Scan for the cell matching the given text and deliver its [x, y] coordinate at center. 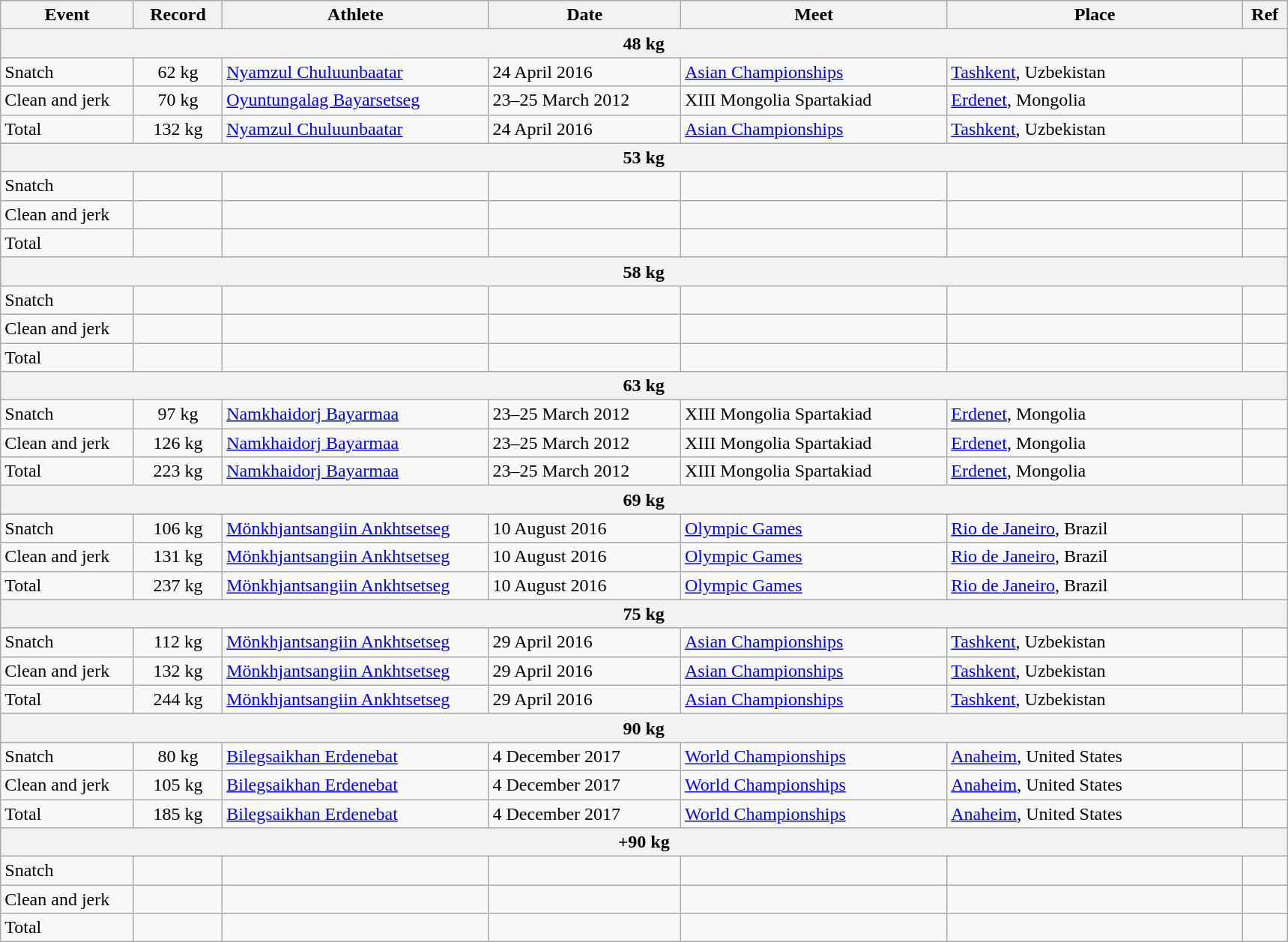
Athlete [355, 15]
80 kg [178, 756]
Record [178, 15]
Event [67, 15]
48 kg [644, 43]
106 kg [178, 528]
70 kg [178, 100]
112 kg [178, 642]
Meet [814, 15]
237 kg [178, 585]
131 kg [178, 557]
105 kg [178, 785]
53 kg [644, 157]
223 kg [178, 471]
58 kg [644, 271]
69 kg [644, 500]
+90 kg [644, 842]
Ref [1265, 15]
63 kg [644, 386]
62 kg [178, 72]
126 kg [178, 443]
Date [584, 15]
Place [1095, 15]
185 kg [178, 813]
90 kg [644, 728]
Oyuntungalag Bayarsetseg [355, 100]
244 kg [178, 699]
75 kg [644, 614]
97 kg [178, 414]
